Detect which cell encompasses the target text, then output its (x, y) center coordinate. 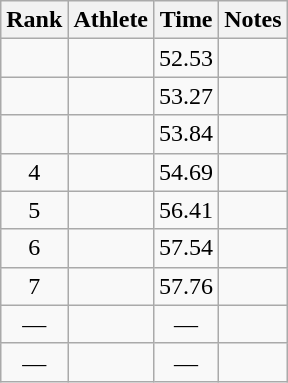
54.69 (186, 172)
53.27 (186, 96)
52.53 (186, 58)
Time (186, 20)
57.54 (186, 248)
7 (34, 286)
4 (34, 172)
53.84 (186, 134)
56.41 (186, 210)
Rank (34, 20)
Notes (253, 20)
Athlete (111, 20)
6 (34, 248)
5 (34, 210)
57.76 (186, 286)
